Capture the cell that displays the provided text and extract its [X, Y] central coordinate. 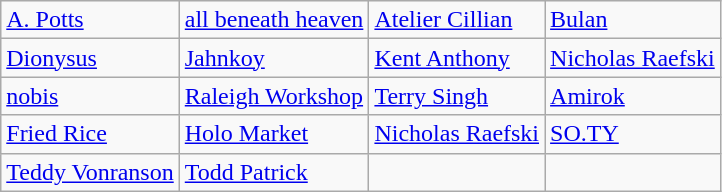
Dionysus [90, 58]
Bulan [633, 20]
A. Potts [90, 20]
nobis [90, 96]
Todd Patrick [274, 172]
Kent Anthony [457, 58]
Fried Rice [90, 134]
Jahnkoy [274, 58]
all beneath heaven [274, 20]
Teddy Vonranson [90, 172]
SO.TY [633, 134]
Amirok [633, 96]
Atelier Cillian [457, 20]
Raleigh Workshop [274, 96]
Holo Market [274, 134]
Terry Singh [457, 96]
